Scan for the cell matching the given text and deliver its (x, y) coordinate at center. 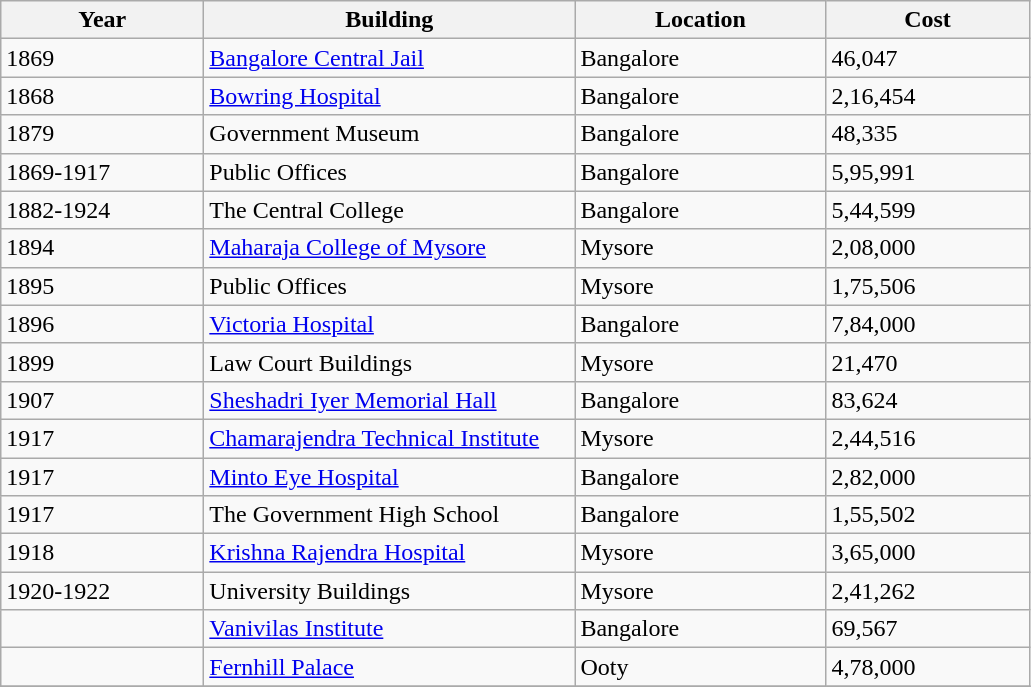
2,82,000 (928, 477)
Fernhill Palace (390, 667)
1920-1922 (102, 591)
Sheshadri Iyer Memorial Hall (390, 400)
4,78,000 (928, 667)
2,16,454 (928, 96)
Bowring Hospital (390, 96)
Ooty (700, 667)
83,624 (928, 400)
Building (390, 20)
1918 (102, 553)
The Government High School (390, 515)
1896 (102, 324)
Victoria Hospital (390, 324)
1899 (102, 362)
Location (700, 20)
1868 (102, 96)
University Buildings (390, 591)
Cost (928, 20)
1895 (102, 286)
1869 (102, 58)
Bangalore Central Jail (390, 58)
1,55,502 (928, 515)
1894 (102, 248)
Law Court Buildings (390, 362)
1882-1924 (102, 210)
69,567 (928, 629)
2,08,000 (928, 248)
1879 (102, 134)
Government Museum (390, 134)
5,95,991 (928, 172)
The Central College (390, 210)
46,047 (928, 58)
7,84,000 (928, 324)
21,470 (928, 362)
Krishna Rajendra Hospital (390, 553)
Year (102, 20)
Vanivilas Institute (390, 629)
1869-1917 (102, 172)
48,335 (928, 134)
5,44,599 (928, 210)
2,41,262 (928, 591)
2,44,516 (928, 438)
3,65,000 (928, 553)
Maharaja College of Mysore (390, 248)
Minto Eye Hospital (390, 477)
1907 (102, 400)
Chamarajendra Technical Institute (390, 438)
1,75,506 (928, 286)
